Return (x, y) of the center of cell containing provided text 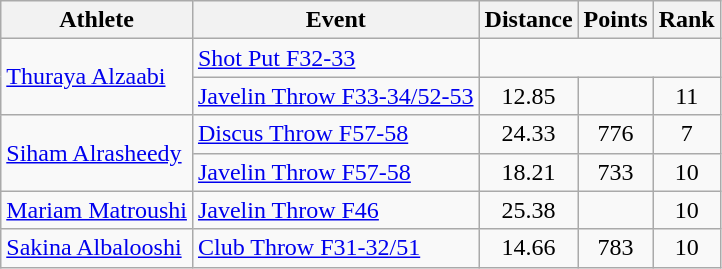
Event (336, 20)
Javelin Throw F33-34/52-53 (336, 96)
Rank (686, 20)
Javelin Throw F46 (336, 210)
18.21 (528, 172)
7 (686, 134)
776 (616, 134)
Sakina Albalooshi (97, 248)
Shot Put F32-33 (336, 58)
14.66 (528, 248)
Siham Alrasheedy (97, 153)
Javelin Throw F57-58 (336, 172)
Mariam Matroushi (97, 210)
Club Throw F31-32/51 (336, 248)
733 (616, 172)
12.85 (528, 96)
Athlete (97, 20)
Points (616, 20)
24.33 (528, 134)
Distance (528, 20)
11 (686, 96)
Discus Throw F57-58 (336, 134)
25.38 (528, 210)
783 (616, 248)
Thuraya Alzaabi (97, 77)
